Return the [x, y] coordinate for the center point of the cell that contains the specified text.  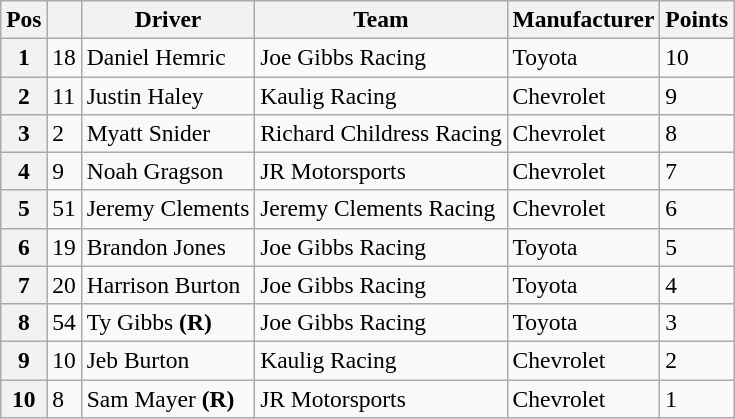
11 [64, 95]
Brandon Jones [168, 247]
Driver [168, 19]
51 [64, 209]
Justin Haley [168, 95]
Jeremy Clements Racing [381, 209]
Noah Gragson [168, 171]
Jeremy Clements [168, 209]
Harrison Burton [168, 285]
Ty Gibbs (R) [168, 322]
Richard Childress Racing [381, 133]
Team [381, 19]
Daniel Hemric [168, 57]
Sam Mayer (R) [168, 398]
Jeb Burton [168, 360]
20 [64, 285]
Myatt Snider [168, 133]
19 [64, 247]
Manufacturer [584, 19]
18 [64, 57]
Pos [24, 19]
54 [64, 322]
Points [697, 19]
